Identify which cell holds the provided text, then report its [X, Y] central coordinate. 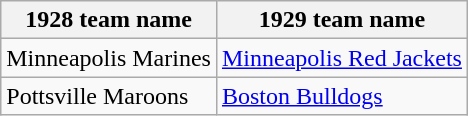
Minneapolis Red Jackets [342, 58]
Minneapolis Marines [109, 58]
1929 team name [342, 20]
1928 team name [109, 20]
Boston Bulldogs [342, 96]
Pottsville Maroons [109, 96]
